For the text-containing cell, return its midpoint in (x, y) coordinate format. 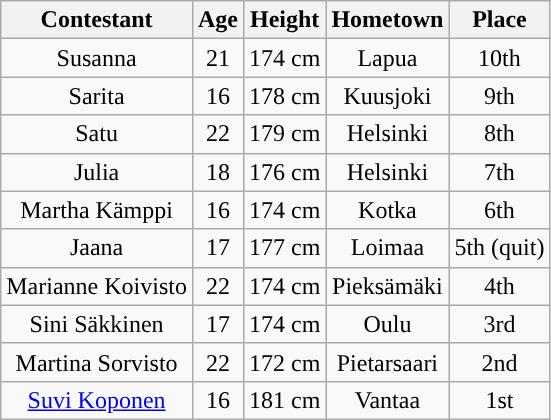
Lapua (388, 58)
179 cm (284, 134)
Martha Kämppi (97, 210)
1st (500, 400)
Loimaa (388, 248)
176 cm (284, 172)
Pieksämäki (388, 286)
Age (218, 20)
Hometown (388, 20)
172 cm (284, 362)
177 cm (284, 248)
Kotka (388, 210)
Satu (97, 134)
Suvi Koponen (97, 400)
Martina Sorvisto (97, 362)
6th (500, 210)
4th (500, 286)
Julia (97, 172)
2nd (500, 362)
181 cm (284, 400)
Height (284, 20)
Kuusjoki (388, 96)
8th (500, 134)
18 (218, 172)
178 cm (284, 96)
10th (500, 58)
Susanna (97, 58)
Contestant (97, 20)
Vantaa (388, 400)
9th (500, 96)
3rd (500, 324)
Oulu (388, 324)
7th (500, 172)
5th (quit) (500, 248)
Jaana (97, 248)
Pietarsaari (388, 362)
Sini Säkkinen (97, 324)
Sarita (97, 96)
21 (218, 58)
Place (500, 20)
Marianne Koivisto (97, 286)
